Find where the given text appears and provide that cell's center as [X, Y] coordinate. 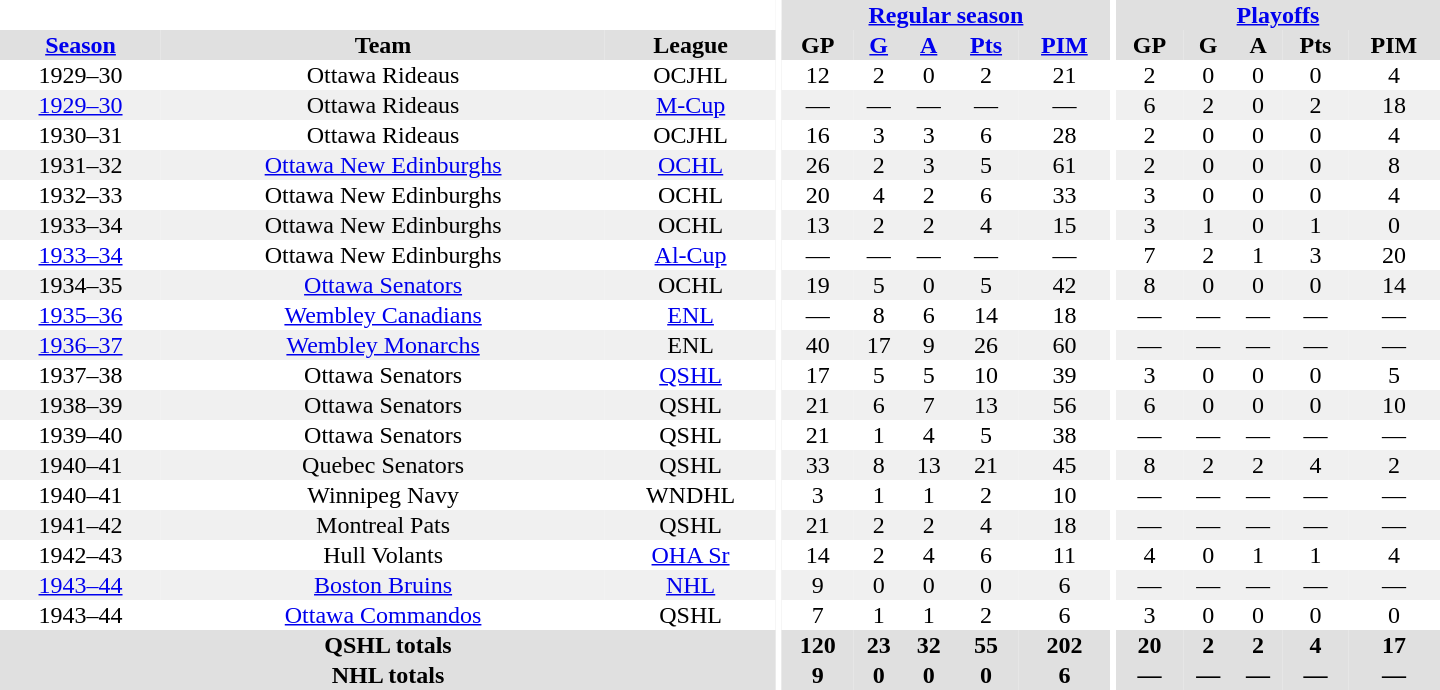
OHA Sr [690, 555]
Winnipeg Navy [383, 495]
1937–38 [80, 375]
38 [1064, 435]
M-Cup [690, 105]
Ottawa Commandos [383, 615]
45 [1064, 465]
Hull Volants [383, 555]
23 [879, 645]
16 [818, 135]
1936–37 [80, 345]
40 [818, 345]
12 [818, 75]
1939–40 [80, 435]
28 [1064, 135]
Team [383, 45]
55 [986, 645]
42 [1064, 285]
Quebec Senators [383, 465]
League [690, 45]
Wembley Monarchs [383, 345]
202 [1064, 645]
Playoffs [1278, 15]
1935–36 [80, 315]
39 [1064, 375]
WNDHL [690, 495]
19 [818, 285]
1931–32 [80, 165]
1942–43 [80, 555]
1932–33 [80, 195]
15 [1064, 225]
32 [929, 645]
56 [1064, 405]
QSHL totals [388, 645]
11 [1064, 555]
120 [818, 645]
Season [80, 45]
60 [1064, 345]
Regular season [946, 15]
1938–39 [80, 405]
Wembley Canadians [383, 315]
NHL [690, 585]
1934–35 [80, 285]
1930–31 [80, 135]
1941–42 [80, 525]
Montreal Pats [383, 525]
Al-Cup [690, 255]
NHL totals [388, 675]
Boston Bruins [383, 585]
61 [1064, 165]
